Find where the given text appears and provide that cell's center as [x, y] coordinate. 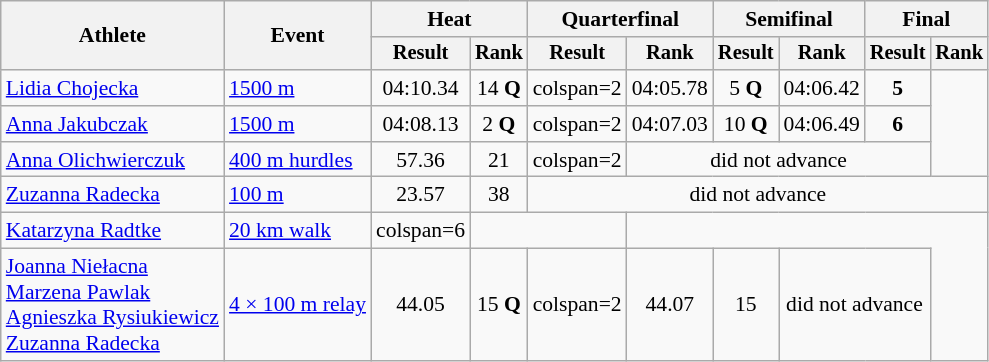
38 [499, 195]
Joanna NiełacnaMarzena PawlakAgnieszka RysiukiewiczZuzanna Radecka [112, 305]
15 Q [499, 305]
400 m hurdles [298, 160]
21 [499, 160]
04:06.49 [822, 124]
10 Q [746, 124]
100 m [298, 195]
Zuzanna Radecka [112, 195]
20 km walk [298, 231]
04:10.34 [420, 88]
Final [926, 19]
15 [746, 305]
14 Q [499, 88]
Heat [450, 19]
Katarzyna Radtke [112, 231]
04:08.13 [420, 124]
Anna Jakubczak [112, 124]
4 × 100 m relay [298, 305]
Quarterfinal [620, 19]
Lidia Chojecka [112, 88]
Semifinal [789, 19]
Event [298, 36]
2 Q [499, 124]
5 [898, 88]
23.57 [420, 195]
04:07.03 [670, 124]
Anna Olichwierczuk [112, 160]
57.36 [420, 160]
Athlete [112, 36]
5 Q [746, 88]
04:06.42 [822, 88]
44.05 [420, 305]
6 [898, 124]
04:05.78 [670, 88]
44.07 [670, 305]
colspan=6 [420, 231]
